Identify which cell holds the provided text, then report its (x, y) central coordinate. 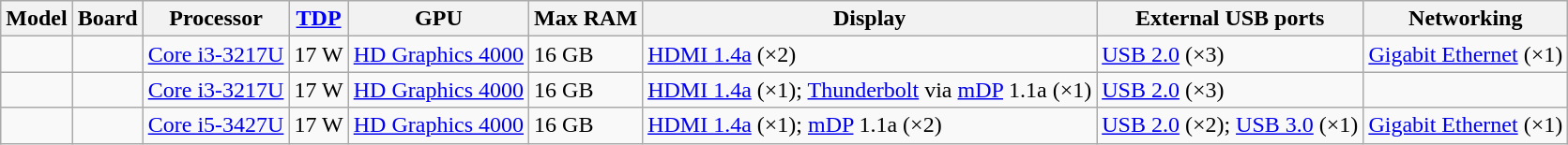
External USB ports (1230, 19)
HDMI 1.4a (×1); mDP 1.1a (×2) (870, 125)
TDP (319, 19)
Processor (216, 19)
GPU (438, 19)
Model (37, 19)
Display (870, 19)
Networking (1466, 19)
Core i5-3427U (216, 125)
HDMI 1.4a (×2) (870, 54)
HDMI 1.4a (×1); Thunderbolt via mDP 1.1a (×1) (870, 90)
USB 2.0 (×2); USB 3.0 (×1) (1230, 125)
Board (107, 19)
Max RAM (586, 19)
